Capture the cell that displays the provided text and extract its [x, y] central coordinate. 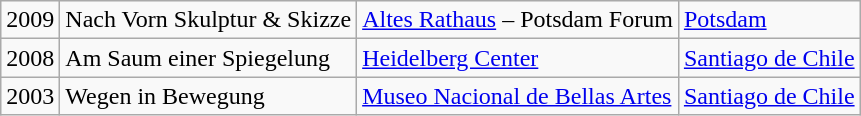
2009 [30, 20]
Heidelberg Center [518, 58]
2008 [30, 58]
Museo Nacional de Bellas Artes [518, 96]
Altes Rathaus – Potsdam Forum [518, 20]
Nach Vorn Skulptur & Skizze [208, 20]
Potsdam [769, 20]
Am Saum einer Spiegelung [208, 58]
2003 [30, 96]
Wegen in Bewegung [208, 96]
